Detect which cell encompasses the target text, then output its [x, y] center coordinate. 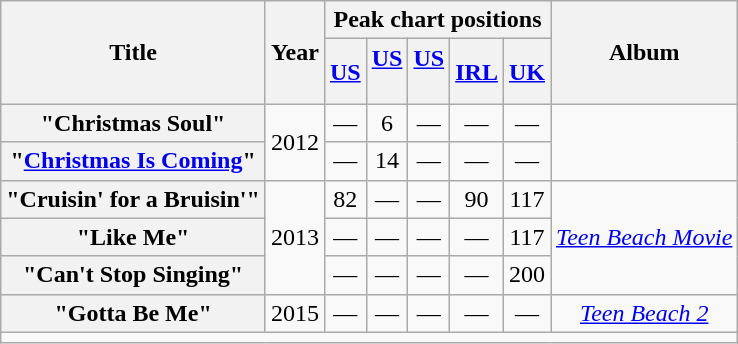
"Christmas Soul" [134, 123]
IRL [477, 72]
14 [387, 161]
"Gotta Be Me" [134, 313]
"Can't Stop Singing" [134, 275]
2012 [294, 142]
UK [526, 72]
Teen Beach 2 [644, 313]
Title [134, 52]
"Christmas Is Coming" [134, 161]
Album [644, 52]
Year [294, 52]
6 [387, 123]
90 [477, 199]
"Cruisin' for a Bruisin'" [134, 199]
2013 [294, 237]
Peak chart positions [437, 20]
Teen Beach Movie [644, 237]
2015 [294, 313]
82 [345, 199]
200 [526, 275]
"Like Me" [134, 237]
